Provide the [X, Y] coordinate of the cell's center where the given text is located.  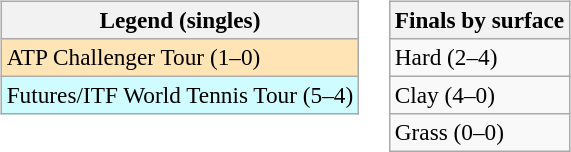
Futures/ITF World Tennis Tour (5–4) [180, 95]
Hard (2–4) [479, 57]
Clay (4–0) [479, 95]
Grass (0–0) [479, 133]
Finals by surface [479, 20]
ATP Challenger Tour (1–0) [180, 57]
Legend (singles) [180, 20]
